Extract the [x, y] coordinate from the center of the cell holding the provided text.  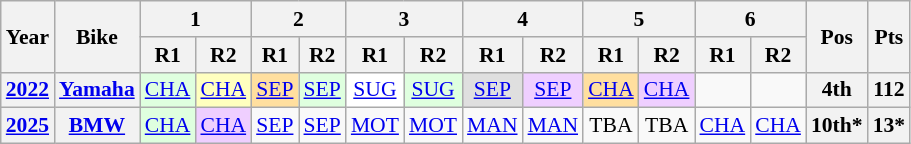
Pts [890, 36]
Pos [837, 36]
6 [750, 19]
2 [298, 19]
13* [890, 126]
Bike [97, 36]
5 [638, 19]
4 [522, 19]
2025 [28, 126]
Year [28, 36]
2022 [28, 90]
4th [837, 90]
112 [890, 90]
Yamaha [97, 90]
BMW [97, 126]
1 [196, 19]
10th* [837, 126]
3 [404, 19]
